Extract the (X, Y) coordinate from the center of the cell holding the provided text.  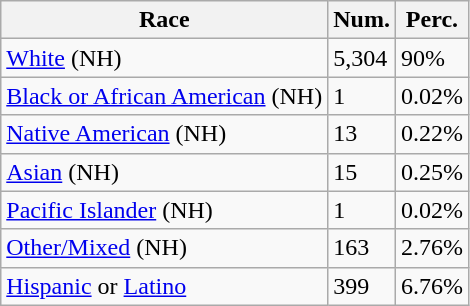
2.76% (432, 248)
399 (362, 286)
0.25% (432, 172)
90% (432, 58)
Pacific Islander (NH) (164, 210)
Native American (NH) (164, 134)
5,304 (362, 58)
Num. (362, 20)
Race (164, 20)
Black or African American (NH) (164, 96)
Other/Mixed (NH) (164, 248)
13 (362, 134)
0.22% (432, 134)
6.76% (432, 286)
Hispanic or Latino (164, 286)
White (NH) (164, 58)
15 (362, 172)
Perc. (432, 20)
Asian (NH) (164, 172)
163 (362, 248)
